Provide the (x, y) coordinate of the cell's center where the given text is located.  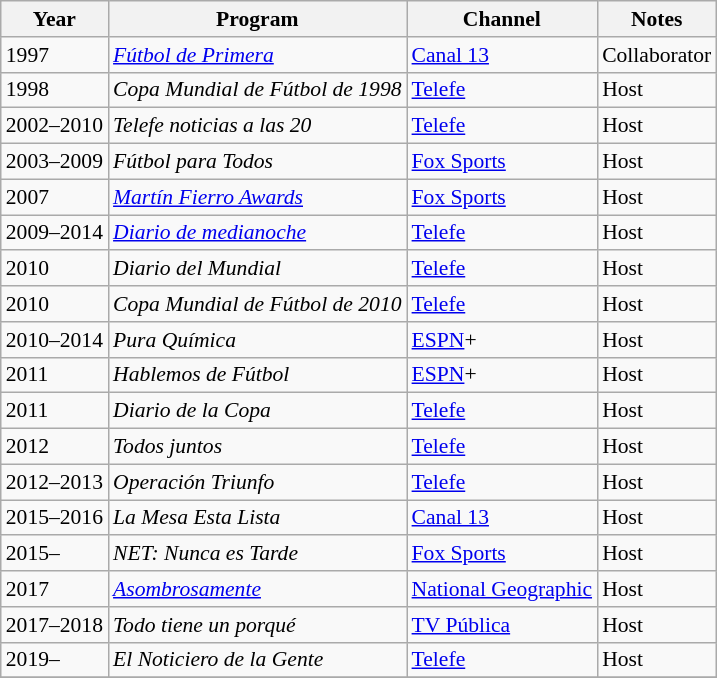
2009–2014 (54, 233)
2012–2013 (54, 482)
Diario de la Copa (258, 411)
National Geographic (502, 589)
Channel (502, 19)
Pura Química (258, 340)
Program (258, 19)
2015–2016 (54, 518)
Notes (656, 19)
1998 (54, 90)
Todo tiene un porqué (258, 625)
2015– (54, 554)
Copa Mundial de Fútbol de 1998 (258, 90)
2002–2010 (54, 126)
2017 (54, 589)
Fútbol de Primera (258, 55)
Hablemos de Fútbol (258, 375)
El Noticiero de la Gente (258, 660)
Telefe noticias a las 20 (258, 126)
TV Pública (502, 625)
Asombrosamente (258, 589)
Fútbol para Todos (258, 162)
2012 (54, 447)
Todos juntos (258, 447)
Copa Mundial de Fútbol de 2010 (258, 304)
Diario del Mundial (258, 269)
2007 (54, 197)
NET: Nunca es Tarde (258, 554)
Martín Fierro Awards (258, 197)
2010–2014 (54, 340)
La Mesa Esta Lista (258, 518)
Year (54, 19)
2003–2009 (54, 162)
2019– (54, 660)
Diario de medianoche (258, 233)
Collaborator (656, 55)
1997 (54, 55)
2017–2018 (54, 625)
Operación Triunfo (258, 482)
